Extract the [x, y] coordinate from the center of the cell holding the provided text.  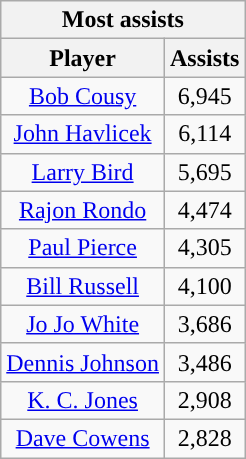
2,828 [204, 438]
Player [83, 58]
3,686 [204, 324]
2,908 [204, 400]
Paul Pierce [83, 248]
Jo Jo White [83, 324]
Dennis Johnson [83, 362]
4,474 [204, 210]
Bill Russell [83, 286]
Bob Cousy [83, 96]
6,945 [204, 96]
6,114 [204, 134]
4,305 [204, 248]
Larry Bird [83, 172]
Most assists [123, 20]
5,695 [204, 172]
Assists [204, 58]
John Havlicek [83, 134]
K. C. Jones [83, 400]
Rajon Rondo [83, 210]
4,100 [204, 286]
Dave Cowens [83, 438]
3,486 [204, 362]
